Return the [x, y] coordinate for the center point of the cell that contains the specified text.  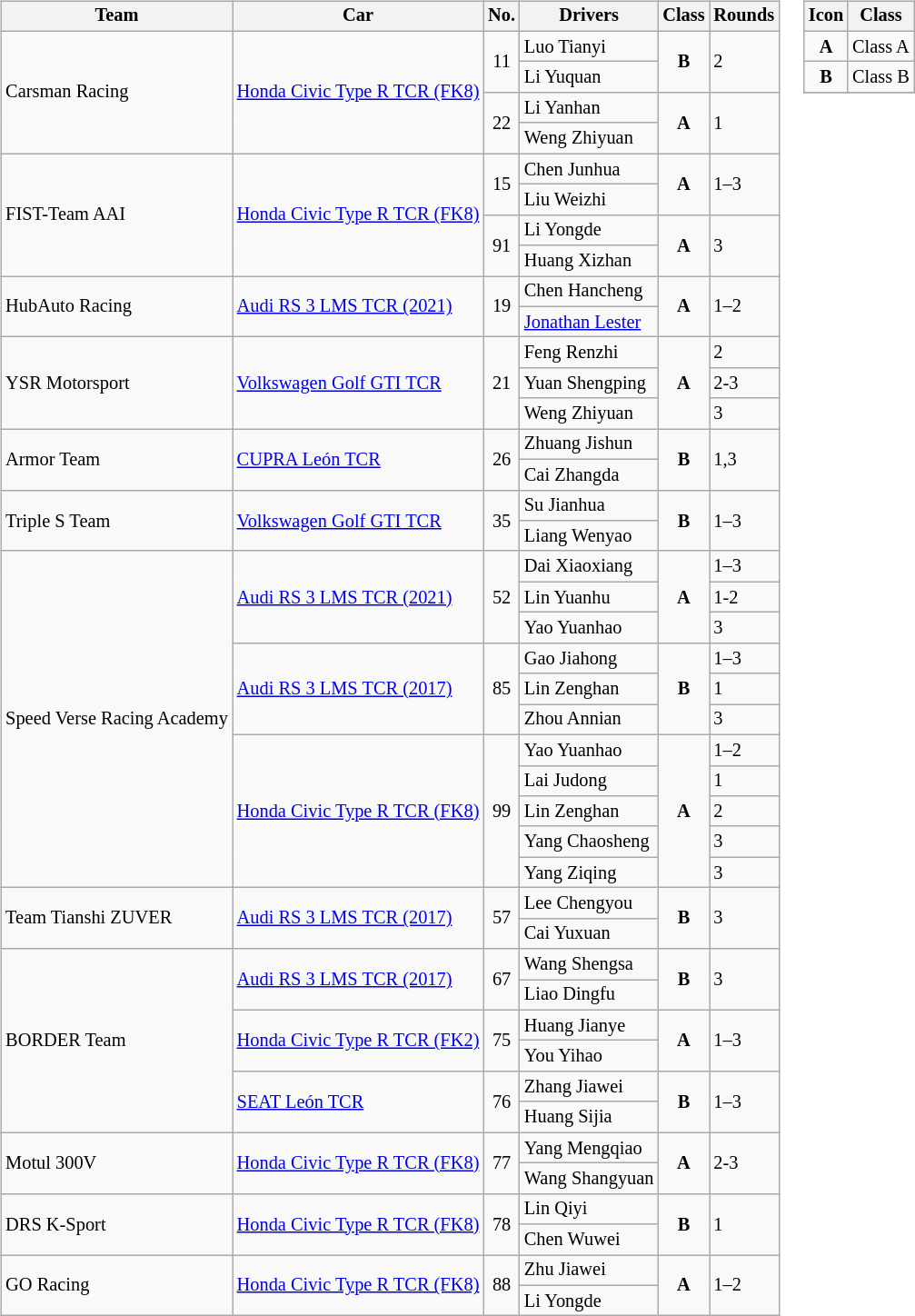
76 [502, 1102]
Huang Sijia [589, 1117]
35 [502, 520]
88 [502, 1285]
FIST-Team AAI [116, 214]
Li Yanhan [589, 108]
Car [358, 16]
Yang Chaosheng [589, 842]
Class B [881, 77]
Yang Ziqing [589, 872]
Zhou Annian [589, 720]
26 [502, 460]
Liu Weizhi [589, 200]
You Yihao [589, 1056]
Chen Hancheng [589, 292]
Team Tianshi ZUVER [116, 918]
Chen Wuwei [589, 1240]
Feng Renzhi [589, 353]
78 [502, 1223]
Dai Xiaoxiang [589, 566]
Wang Shengsa [589, 964]
Drivers [589, 16]
19 [502, 307]
57 [502, 918]
Lin Qiyi [589, 1209]
Icon [826, 16]
85 [502, 689]
Zhu Jiawei [589, 1271]
Lin Yuanhu [589, 597]
1,3 [743, 460]
HubAuto Racing [116, 307]
Su Jianhua [589, 505]
Huang Xizhan [589, 261]
77 [502, 1163]
Carsman Racing [116, 93]
Team [116, 16]
SEAT León TCR [358, 1102]
Cai Yuxuan [589, 933]
75 [502, 1040]
21 [502, 384]
Jonathan Lester [589, 322]
Chen Junhua [589, 169]
52 [502, 596]
Zhang Jiawei [589, 1087]
Cai Zhangda [589, 474]
Lee Chengyou [589, 903]
15 [502, 184]
BORDER Team [116, 1041]
Gao Jiahong [589, 658]
Speed Verse Racing Academy [116, 719]
22 [502, 124]
YSR Motorsport [116, 384]
Huang Jianye [589, 1025]
Honda Civic Type R TCR (FK2) [358, 1040]
Yuan Shengping [589, 384]
Yang Mengqiao [589, 1148]
Liang Wenyao [589, 536]
GO Racing [116, 1285]
No. [502, 16]
Class A [881, 46]
Triple S Team [116, 520]
CUPRA León TCR [358, 460]
DRS K-Sport [116, 1223]
99 [502, 811]
Li Yuquan [589, 77]
67 [502, 980]
91 [502, 245]
1-2 [743, 597]
Armor Team [116, 460]
Lai Judong [589, 781]
11 [502, 62]
Liao Dingfu [589, 995]
Luo Tianyi [589, 46]
Zhuang Jishun [589, 444]
Rounds [743, 16]
Wang Shangyuan [589, 1179]
Motul 300V [116, 1163]
